Scan for the cell matching the given text and deliver its (x, y) coordinate at center. 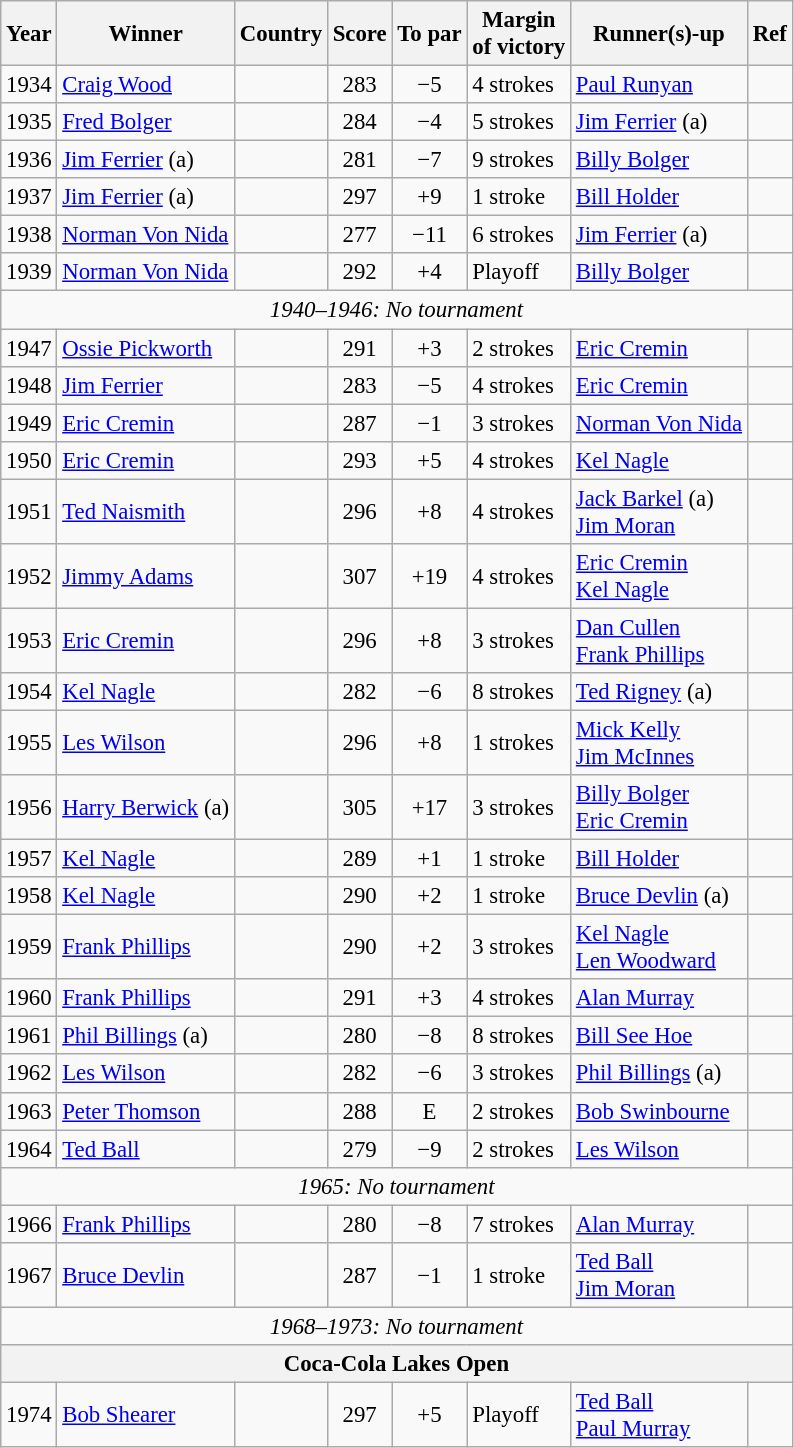
Coca-Cola Lakes Open (396, 1364)
Bruce Devlin (146, 1276)
281 (360, 160)
305 (360, 808)
Year (29, 34)
−4 (430, 122)
1964 (29, 1149)
Jack Barkel (a) Jim Moran (660, 512)
1958 (29, 896)
+9 (430, 197)
E (430, 1111)
1 strokes (519, 742)
1974 (29, 1414)
1962 (29, 1074)
288 (360, 1111)
1940–1946: No tournament (396, 310)
307 (360, 576)
Mick Kelly Jim McInnes (660, 742)
Craig Wood (146, 85)
Ted Ball (146, 1149)
1948 (29, 385)
1961 (29, 1036)
+17 (430, 808)
+4 (430, 273)
6 strokes (519, 235)
1953 (29, 640)
−7 (430, 160)
Ted Naismith (146, 512)
1959 (29, 948)
289 (360, 859)
−9 (430, 1149)
1934 (29, 85)
1954 (29, 692)
Score (360, 34)
1936 (29, 160)
9 strokes (519, 160)
1947 (29, 348)
277 (360, 235)
1955 (29, 742)
Harry Berwick (a) (146, 808)
Country (280, 34)
1968–1973: No tournament (396, 1326)
Ossie Pickworth (146, 348)
To par (430, 34)
1956 (29, 808)
1950 (29, 460)
1938 (29, 235)
Marginof victory (519, 34)
1949 (29, 423)
1937 (29, 197)
292 (360, 273)
1951 (29, 512)
Dan Cullen Frank Phillips (660, 640)
284 (360, 122)
1966 (29, 1224)
Jimmy Adams (146, 576)
Fred Bolger (146, 122)
Jim Ferrier (146, 385)
1939 (29, 273)
Billy Bolger Eric Cremin (660, 808)
−11 (430, 235)
1960 (29, 998)
279 (360, 1149)
Ted Rigney (a) (660, 692)
Bill See Hoe (660, 1036)
1963 (29, 1111)
Eric Cremin Kel Nagle (660, 576)
1967 (29, 1276)
5 strokes (519, 122)
Bruce Devlin (a) (660, 896)
Kel Nagle Len Woodward (660, 948)
Ted Ball Jim Moran (660, 1276)
Runner(s)-up (660, 34)
7 strokes (519, 1224)
293 (360, 460)
1935 (29, 122)
Ref (770, 34)
Peter Thomson (146, 1111)
1957 (29, 859)
1965: No tournament (396, 1186)
Ted Ball Paul Murray (660, 1414)
1952 (29, 576)
Bob Shearer (146, 1414)
Paul Runyan (660, 85)
Bob Swinbourne (660, 1111)
+19 (430, 576)
Winner (146, 34)
+1 (430, 859)
